Determine the [X, Y] coordinate at the center of the cell enclosing the given text.  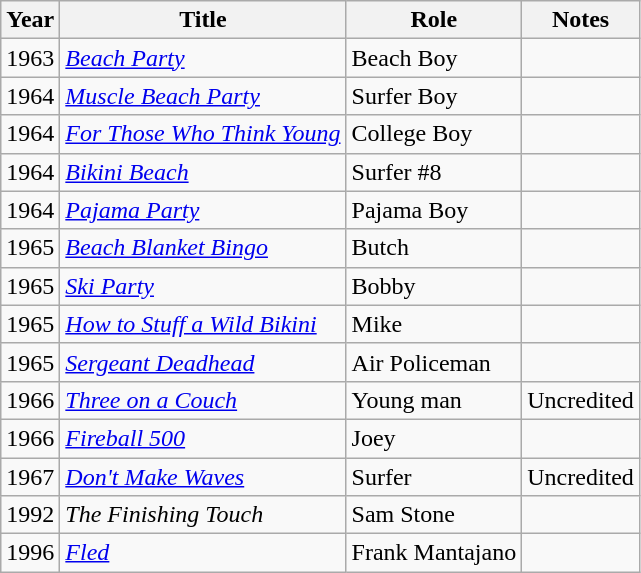
1963 [30, 58]
Sam Stone [434, 515]
Don't Make Waves [203, 477]
Ski Party [203, 286]
Mike [434, 324]
1996 [30, 553]
Frank Mantajano [434, 553]
1992 [30, 515]
Fled [203, 553]
Beach Boy [434, 58]
Three on a Couch [203, 400]
1967 [30, 477]
For Those Who Think Young [203, 134]
Beach Party [203, 58]
Role [434, 20]
Surfer #8 [434, 172]
College Boy [434, 134]
Pajama Boy [434, 210]
How to Stuff a Wild Bikini [203, 324]
Air Policeman [434, 362]
Bobby [434, 286]
Beach Blanket Bingo [203, 248]
Muscle Beach Party [203, 96]
Joey [434, 438]
Title [203, 20]
Surfer Boy [434, 96]
Year [30, 20]
Fireball 500 [203, 438]
Pajama Party [203, 210]
Sergeant Deadhead [203, 362]
The Finishing Touch [203, 515]
Butch [434, 248]
Surfer [434, 477]
Bikini Beach [203, 172]
Young man [434, 400]
Notes [581, 20]
